Pinpoint the cell where the given text exists, returning its [X, Y] midpoint coordinate. 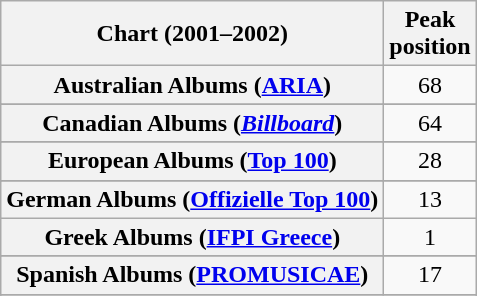
European Albums (Top 100) [192, 161]
Greek Albums (IFPI Greece) [192, 237]
64 [430, 123]
68 [430, 85]
German Albums (Offizielle Top 100) [192, 199]
Spanish Albums (PROMUSICAE) [192, 275]
17 [430, 275]
Australian Albums (ARIA) [192, 85]
1 [430, 237]
Chart (2001–2002) [192, 34]
13 [430, 199]
Canadian Albums (Billboard) [192, 123]
Peakposition [430, 34]
28 [430, 161]
